Scan for the cell matching the given text and deliver its (X, Y) coordinate at center. 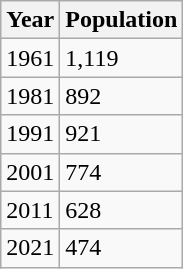
921 (122, 134)
628 (122, 210)
892 (122, 96)
Population (122, 20)
1991 (30, 134)
2011 (30, 210)
2001 (30, 172)
1981 (30, 96)
2021 (30, 248)
774 (122, 172)
Year (30, 20)
474 (122, 248)
1961 (30, 58)
1,119 (122, 58)
